Locate the cell with the specified text and output its (X, Y) center coordinate. 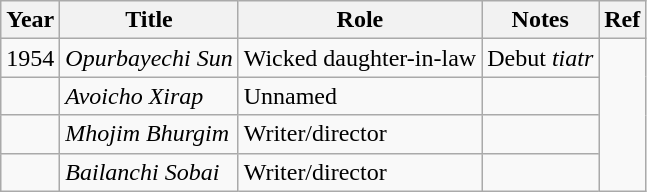
Ref (622, 20)
Mhojim Bhurgim (149, 134)
Notes (540, 20)
Unnamed (360, 96)
1954 (30, 58)
Role (360, 20)
Year (30, 20)
Debut tiatr (540, 58)
Title (149, 20)
Bailanchi Sobai (149, 172)
Avoicho Xirap (149, 96)
Wicked daughter-in-law (360, 58)
Opurbayechi Sun (149, 58)
